Search for the cell housing the specified text and yield its [x, y] center coordinate. 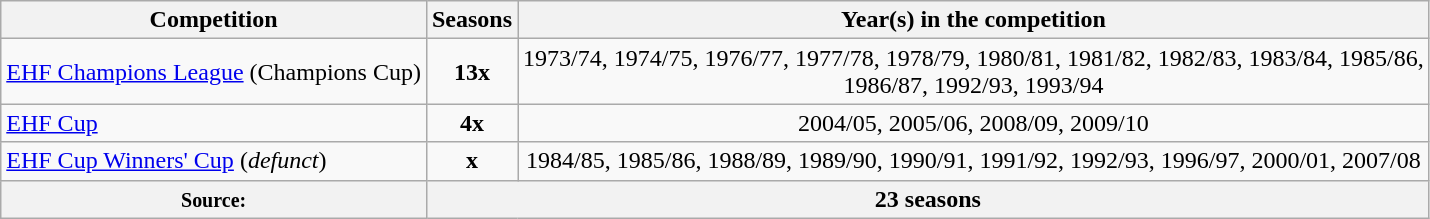
2004/05, 2005/06, 2008/09, 2009/10 [974, 123]
Source: [214, 199]
4x [472, 123]
Seasons [472, 20]
Year(s) in the competition [974, 20]
13x [472, 72]
EHF Cup [214, 123]
1973/74, 1974/75, 1976/77, 1977/78, 1978/79, 1980/81, 1981/82, 1982/83, 1983/84, 1985/86,1986/87, 1992/93, 1993/94 [974, 72]
1984/85, 1985/86, 1988/89, 1989/90, 1990/91, 1991/92, 1992/93, 1996/97, 2000/01, 2007/08 [974, 161]
x [472, 161]
EHF Cup Winners' Cup (defunct) [214, 161]
23 seasons [928, 199]
EHF Champions League (Champions Cup) [214, 72]
Competition [214, 20]
